Extract the (x, y) coordinate from the center of the cell holding the provided text.  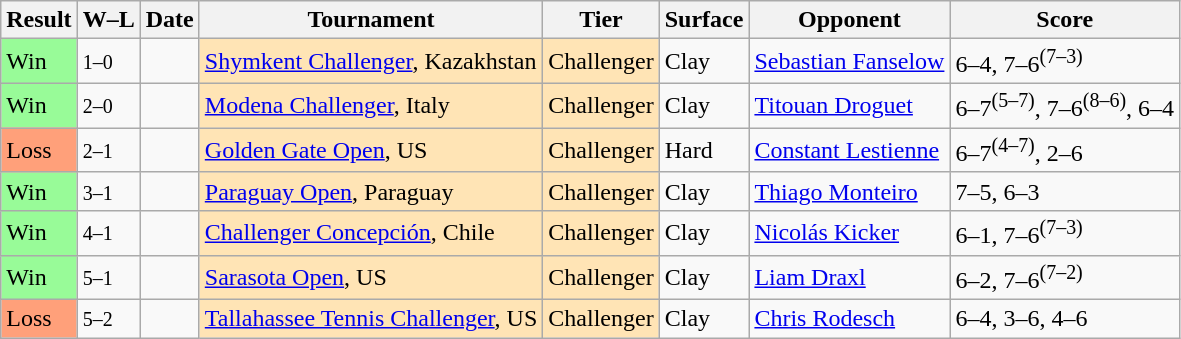
Shymkent Challenger, Kazakhstan (371, 62)
Challenger Concepción, Chile (371, 234)
4–1 (108, 234)
Date (170, 20)
Sarasota Open, US (371, 278)
Sebastian Fanselow (850, 62)
Tier (601, 20)
5–1 (108, 278)
Result (39, 20)
Nicolás Kicker (850, 234)
Chris Rodesch (850, 319)
Tournament (371, 20)
7–5, 6–3 (1065, 191)
6–4, 7–6(7–3) (1065, 62)
6–7(4–7), 2–6 (1065, 150)
Opponent (850, 20)
2–1 (108, 150)
Paraguay Open, Paraguay (371, 191)
1–0 (108, 62)
Titouan Droguet (850, 106)
Golden Gate Open, US (371, 150)
6–4, 3–6, 4–6 (1065, 319)
6–2, 7–6(7–2) (1065, 278)
Modena Challenger, Italy (371, 106)
2–0 (108, 106)
3–1 (108, 191)
6–1, 7–6(7–3) (1065, 234)
Hard (704, 150)
5–2 (108, 319)
Score (1065, 20)
6–7(5–7), 7–6(8–6), 6–4 (1065, 106)
Constant Lestienne (850, 150)
Tallahassee Tennis Challenger, US (371, 319)
Liam Draxl (850, 278)
Surface (704, 20)
Thiago Monteiro (850, 191)
W–L (108, 20)
